For the text-containing cell, return its midpoint in [X, Y] coordinate format. 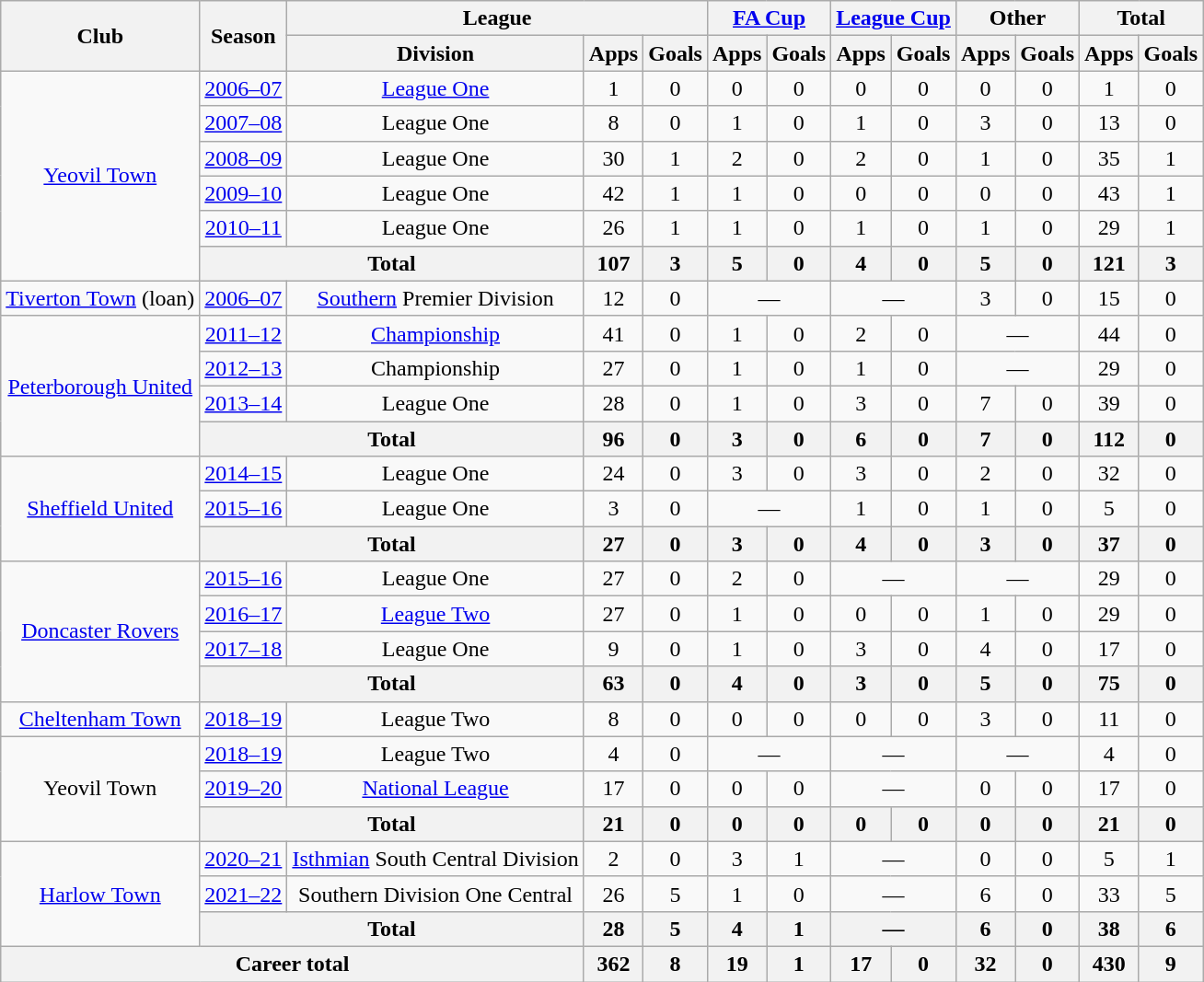
30 [613, 158]
19 [736, 964]
Sheffield United [100, 509]
2010–11 [243, 228]
2020–21 [243, 859]
112 [1109, 439]
Southern Premier Division [435, 298]
2017–18 [243, 649]
Club [100, 36]
33 [1109, 894]
2014–15 [243, 474]
Cheltenham Town [100, 719]
107 [613, 263]
Southern Division One Central [435, 894]
13 [1109, 123]
362 [613, 964]
2021–22 [243, 894]
Other [1017, 18]
2009–10 [243, 193]
430 [1109, 964]
44 [1109, 333]
121 [1109, 263]
Isthmian South Central Division [435, 859]
37 [1109, 544]
96 [613, 439]
75 [1109, 684]
41 [613, 333]
38 [1109, 929]
Peterborough United [100, 386]
2011–12 [243, 333]
11 [1109, 719]
Season [243, 36]
Tiverton Town (loan) [100, 298]
42 [613, 193]
FA Cup [769, 18]
Harlow Town [100, 894]
35 [1109, 158]
15 [1109, 298]
24 [613, 474]
2012–13 [243, 368]
2008–09 [243, 158]
63 [613, 684]
2013–14 [243, 403]
43 [1109, 193]
Career total [293, 964]
2019–20 [243, 789]
League Cup [894, 18]
League [497, 18]
Doncaster Rovers [100, 631]
Division [435, 53]
National League [435, 789]
2016–17 [243, 614]
39 [1109, 403]
12 [613, 298]
2007–08 [243, 123]
